Detect which cell encompasses the target text, then output its [X, Y] center coordinate. 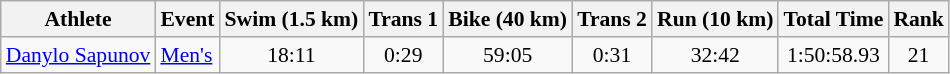
32:42 [715, 55]
Event [187, 19]
Trans 1 [403, 19]
Swim (1.5 km) [291, 19]
0:29 [403, 55]
Men's [187, 55]
Rank [918, 19]
Danylo Sapunov [78, 55]
Total Time [833, 19]
Trans 2 [612, 19]
Bike (40 km) [508, 19]
Athlete [78, 19]
0:31 [612, 55]
21 [918, 55]
59:05 [508, 55]
1:50:58.93 [833, 55]
18:11 [291, 55]
Run (10 km) [715, 19]
